Capture the cell that displays the provided text and extract its (x, y) central coordinate. 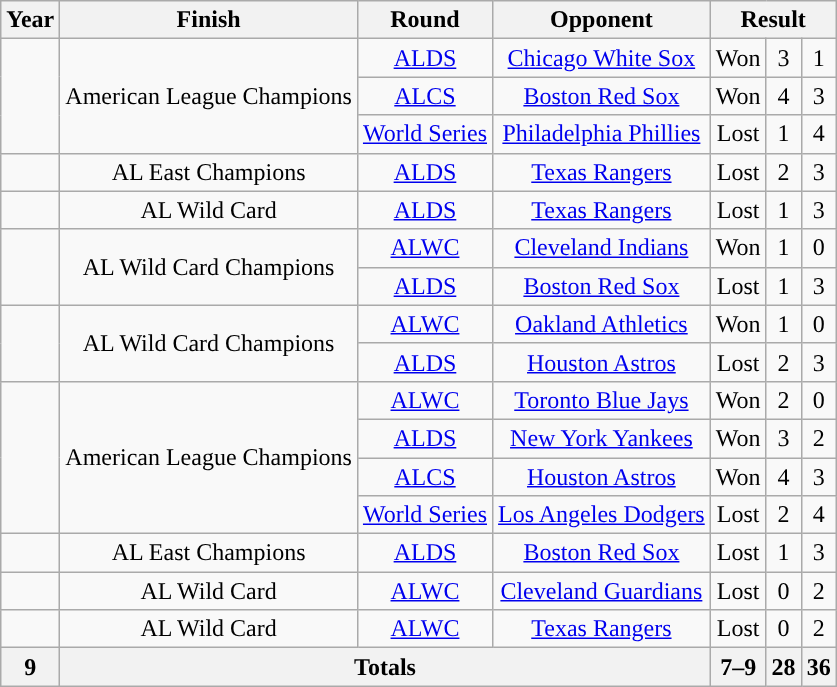
36 (818, 667)
Los Angeles Dodgers (602, 515)
Finish (209, 20)
28 (784, 667)
New York Yankees (602, 438)
Toronto Blue Jays (602, 400)
Chicago White Sox (602, 58)
Result (773, 20)
Totals (385, 667)
Cleveland Indians (602, 248)
Year (30, 20)
9 (30, 667)
Opponent (602, 20)
Oakland Athletics (602, 324)
Philadelphia Phillies (602, 134)
Cleveland Guardians (602, 591)
Round (424, 20)
7–9 (738, 667)
